Capture the cell that displays the provided text and extract its (x, y) central coordinate. 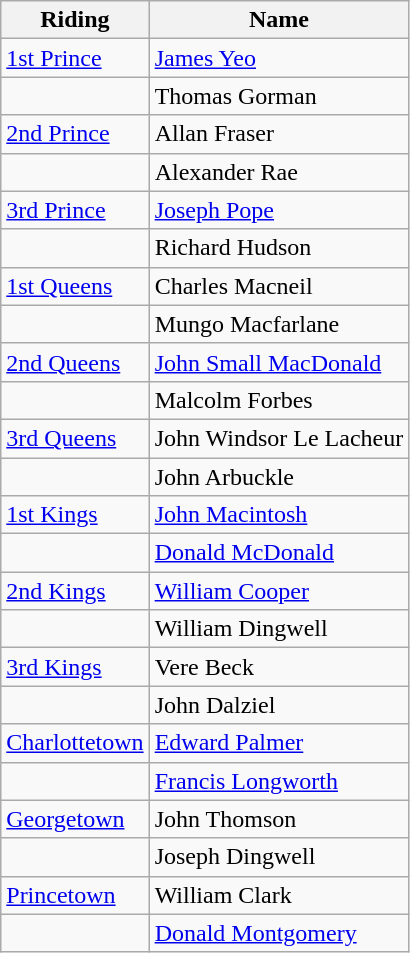
Riding (75, 20)
Thomas Gorman (279, 96)
Georgetown (75, 819)
Francis Longworth (279, 781)
John Small MacDonald (279, 362)
Alexander Rae (279, 172)
Joseph Pope (279, 210)
Vere Beck (279, 667)
3rd Kings (75, 667)
Allan Fraser (279, 134)
2nd Prince (75, 134)
James Yeo (279, 58)
Name (279, 20)
John Dalziel (279, 705)
1st Queens (75, 286)
John Windsor Le Lacheur (279, 438)
Charlottetown (75, 743)
1st Kings (75, 515)
Donald Montgomery (279, 933)
3rd Queens (75, 438)
Malcolm Forbes (279, 400)
2nd Queens (75, 362)
Richard Hudson (279, 248)
William Dingwell (279, 629)
3rd Prince (75, 210)
William Cooper (279, 591)
John Macintosh (279, 515)
Edward Palmer (279, 743)
John Thomson (279, 819)
Princetown (75, 895)
Mungo Macfarlane (279, 324)
2nd Kings (75, 591)
1st Prince (75, 58)
William Clark (279, 895)
John Arbuckle (279, 477)
Joseph Dingwell (279, 857)
Charles Macneil (279, 286)
Donald McDonald (279, 553)
